Capture the cell that displays the provided text and extract its (x, y) central coordinate. 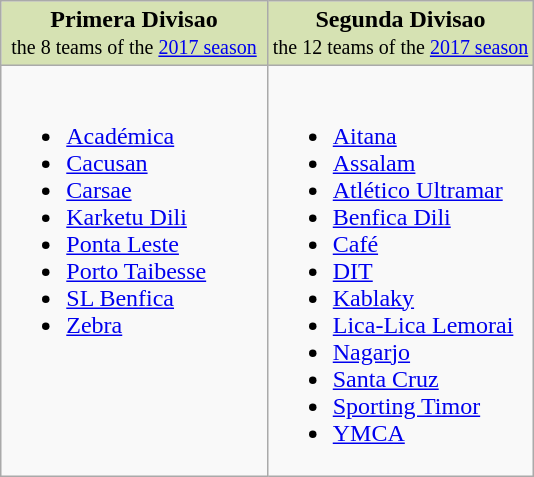
Primera Divisaothe 8 teams of the 2017 season (134, 34)
Segunda Divisaothe 12 teams of the 2017 season (400, 34)
Académica Cacusan Carsae Karketu Dili Ponta Leste Porto Taibesse SL Benfica Zebra (134, 271)
Aitana Assalam Atlético Ultramar Benfica Dili Café DIT Kablaky Lica-Lica Lemorai Nagarjo Santa Cruz Sporting Timor YMCA (400, 271)
